From the cell containing the given text, extract its center point as (x, y) coordinate. 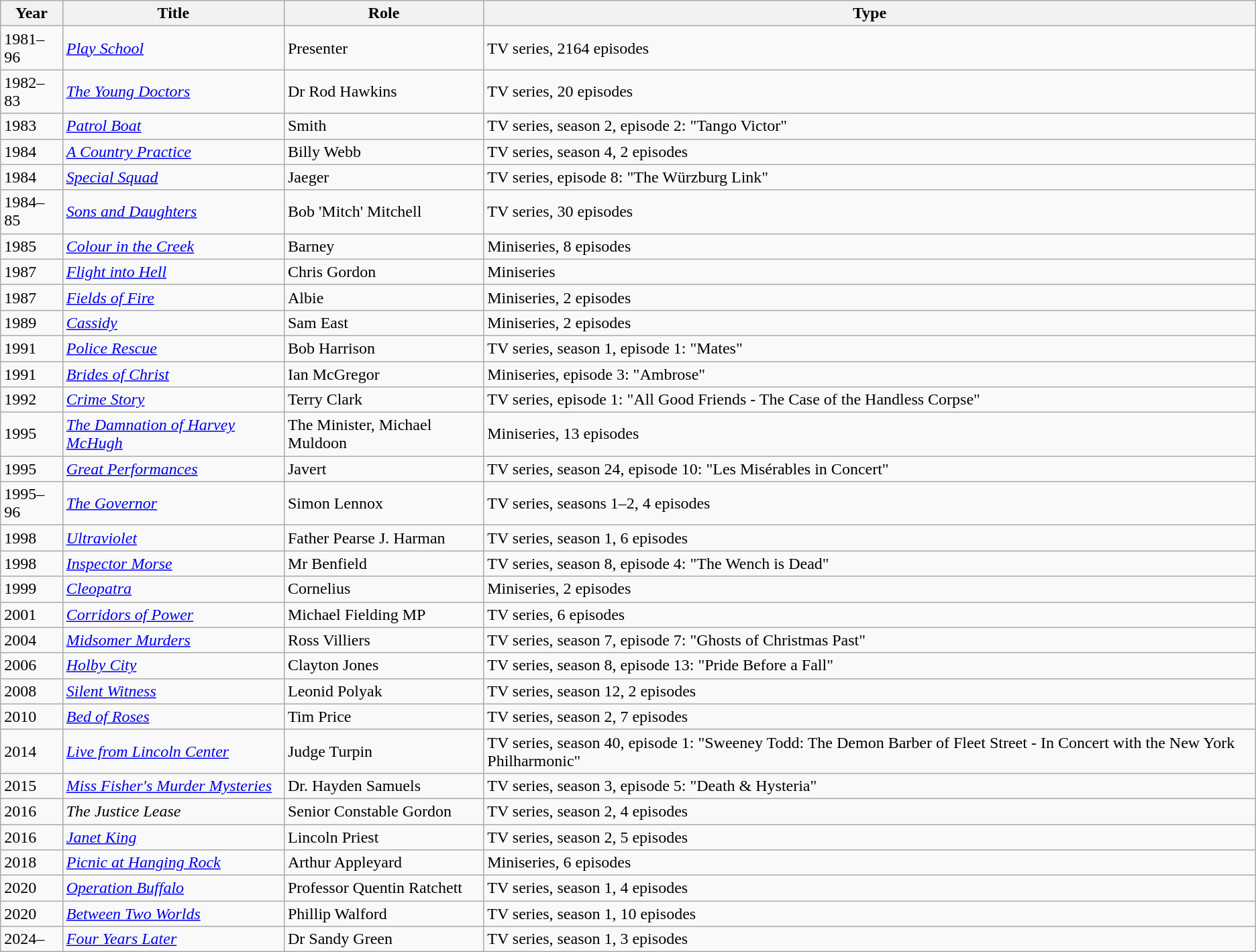
Miniseries (870, 272)
TV series, season 1, 3 episodes (870, 939)
Colour in the Creek (173, 246)
TV series, season 1, 10 episodes (870, 914)
Miniseries, 8 episodes (870, 246)
TV series, season 2, 5 episodes (870, 837)
Dr Sandy Green (384, 939)
Michael Fielding MP (384, 615)
Year (32, 13)
Police Rescue (173, 348)
TV series, season 24, episode 10: "Les Misérables in Concert" (870, 469)
TV series, season 12, 2 episodes (870, 691)
TV series, season 40, episode 1: "Sweeney Todd: The Demon Barber of Fleet Street - In Concert with the New York Philharmonic" (870, 751)
A Country Practice (173, 152)
Patrol Boat (173, 126)
Miniseries, episode 3: "Ambrose" (870, 374)
1981–96 (32, 48)
2014 (32, 751)
Senior Constable Gordon (384, 811)
TV series, seasons 1–2, 4 episodes (870, 503)
TV series, season 1, 4 episodes (870, 888)
TV series, season 2, 4 episodes (870, 811)
Smith (384, 126)
TV series, episode 8: "The Würzburg Link" (870, 177)
Arthur Appleyard (384, 863)
1982–83 (32, 91)
The Justice Lease (173, 811)
Presenter (384, 48)
Picnic at Hanging Rock (173, 863)
Billy Webb (384, 152)
TV series, season 1, episode 1: "Mates" (870, 348)
TV series, season 2, 7 episodes (870, 717)
Phillip Walford (384, 914)
2006 (32, 666)
1999 (32, 589)
Miniseries, 13 episodes (870, 435)
Inspector Morse (173, 564)
Operation Buffalo (173, 888)
1989 (32, 323)
Father Pearse J. Harman (384, 538)
Silent Witness (173, 691)
Cleopatra (173, 589)
Janet King (173, 837)
Dr. Hayden Samuels (384, 786)
Jaeger (384, 177)
Play School (173, 48)
Mr Benfield (384, 564)
Type (870, 13)
Fields of Fire (173, 297)
The Minister, Michael Muldoon (384, 435)
TV series, season 3, episode 5: "Death & Hysteria" (870, 786)
Brides of Christ (173, 374)
Simon Lennox (384, 503)
Miniseries, 6 episodes (870, 863)
Bob Harrison (384, 348)
Albie (384, 297)
Ultraviolet (173, 538)
TV series, 30 episodes (870, 212)
Midsomer Murders (173, 640)
2018 (32, 863)
Four Years Later (173, 939)
Barney (384, 246)
Lincoln Priest (384, 837)
TV series, season 8, episode 13: "Pride Before a Fall" (870, 666)
TV series, season 4, 2 episodes (870, 152)
Sons and Daughters (173, 212)
2010 (32, 717)
2008 (32, 691)
TV series, season 2, episode 2: "Tango Victor" (870, 126)
Terry Clark (384, 400)
Leonid Polyak (384, 691)
2001 (32, 615)
Role (384, 13)
TV series, 2164 episodes (870, 48)
1992 (32, 400)
Judge Turpin (384, 751)
2004 (32, 640)
2024– (32, 939)
Great Performances (173, 469)
Dr Rod Hawkins (384, 91)
TV series, episode 1: "All Good Friends - The Case of the Handless Corpse" (870, 400)
The Young Doctors (173, 91)
TV series, 20 episodes (870, 91)
Bob 'Mitch' Mitchell (384, 212)
Sam East (384, 323)
The Governor (173, 503)
Between Two Worlds (173, 914)
1983 (32, 126)
Corridors of Power (173, 615)
Holby City (173, 666)
TV series, season 8, episode 4: "The Wench is Dead" (870, 564)
Clayton Jones (384, 666)
1995–96 (32, 503)
Javert (384, 469)
Crime Story (173, 400)
Special Squad (173, 177)
TV series, season 1, 6 episodes (870, 538)
TV series, 6 episodes (870, 615)
The Damnation of Harvey McHugh (173, 435)
Professor Quentin Ratchett (384, 888)
Live from Lincoln Center (173, 751)
Ian McGregor (384, 374)
Bed of Roses (173, 717)
Cornelius (384, 589)
Ross Villiers (384, 640)
2015 (32, 786)
1984–85 (32, 212)
Tim Price (384, 717)
TV series, season 7, episode 7: "Ghosts of Christmas Past" (870, 640)
Cassidy (173, 323)
Chris Gordon (384, 272)
Flight into Hell (173, 272)
1985 (32, 246)
Miss Fisher's Murder Mysteries (173, 786)
Title (173, 13)
